Scan for the cell matching the given text and deliver its (x, y) coordinate at center. 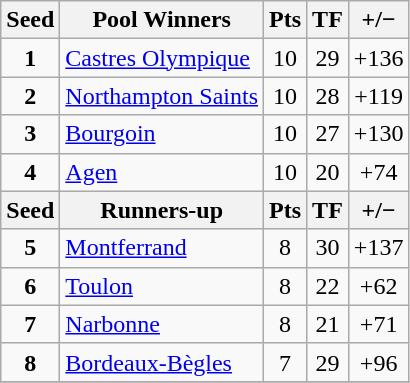
+71 (378, 324)
+74 (378, 172)
6 (30, 286)
Narbonne (162, 324)
Castres Olympique (162, 58)
+62 (378, 286)
Runners-up (162, 210)
21 (328, 324)
+96 (378, 362)
20 (328, 172)
28 (328, 96)
+137 (378, 248)
+119 (378, 96)
27 (328, 134)
3 (30, 134)
22 (328, 286)
30 (328, 248)
1 (30, 58)
Northampton Saints (162, 96)
+130 (378, 134)
Pool Winners (162, 20)
+136 (378, 58)
4 (30, 172)
Agen (162, 172)
Montferrand (162, 248)
Bourgoin (162, 134)
5 (30, 248)
Bordeaux-Bègles (162, 362)
Toulon (162, 286)
2 (30, 96)
